From the cell containing the given text, extract its center point as (x, y) coordinate. 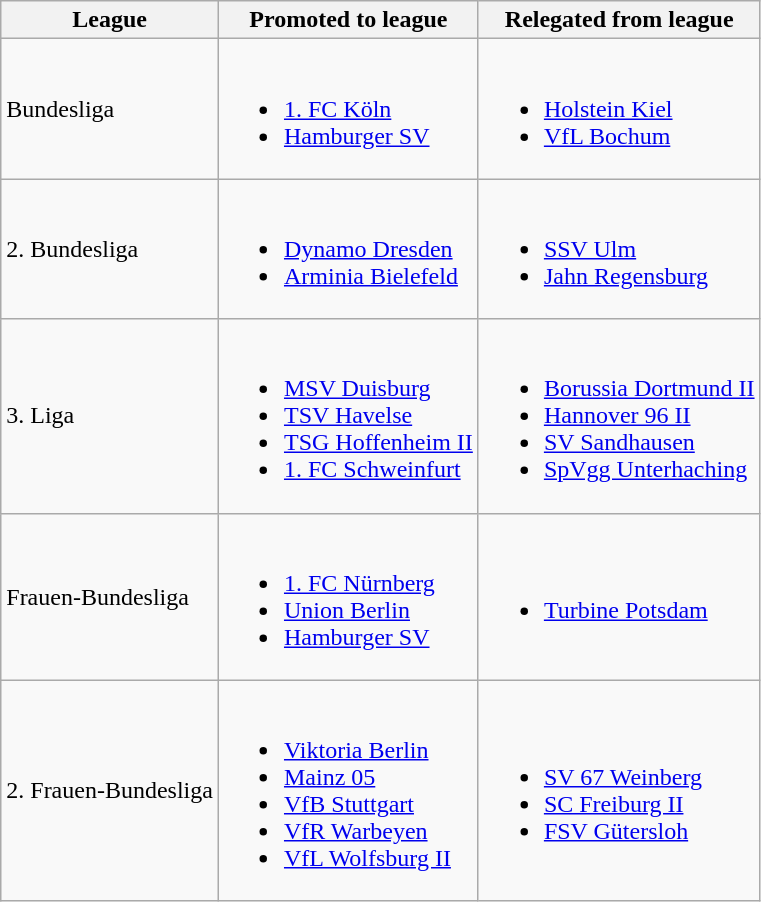
Bundesliga (110, 109)
Holstein KielVfL Bochum (619, 109)
2. Bundesliga (110, 249)
Viktoria BerlinMainz 05VfB StuttgartVfR WarbeyenVfL Wolfsburg II (348, 790)
SV 67 WeinbergSC Freiburg IIFSV Gütersloh (619, 790)
League (110, 20)
Turbine Potsdam (619, 596)
1. FC NürnbergUnion BerlinHamburger SV (348, 596)
1. FC KölnHamburger SV (348, 109)
Borussia Dortmund IIHannover 96 IISV SandhausenSpVgg Unterhaching (619, 416)
Frauen-Bundesliga (110, 596)
Relegated from league (619, 20)
3. Liga (110, 416)
MSV DuisburgTSV HavelseTSG Hoffenheim II1. FC Schweinfurt (348, 416)
Dynamo DresdenArminia Bielefeld (348, 249)
SSV UlmJahn Regensburg (619, 249)
2. Frauen-Bundesliga (110, 790)
Promoted to league (348, 20)
